Provide the [X, Y] coordinate of the cell's center where the given text is located.  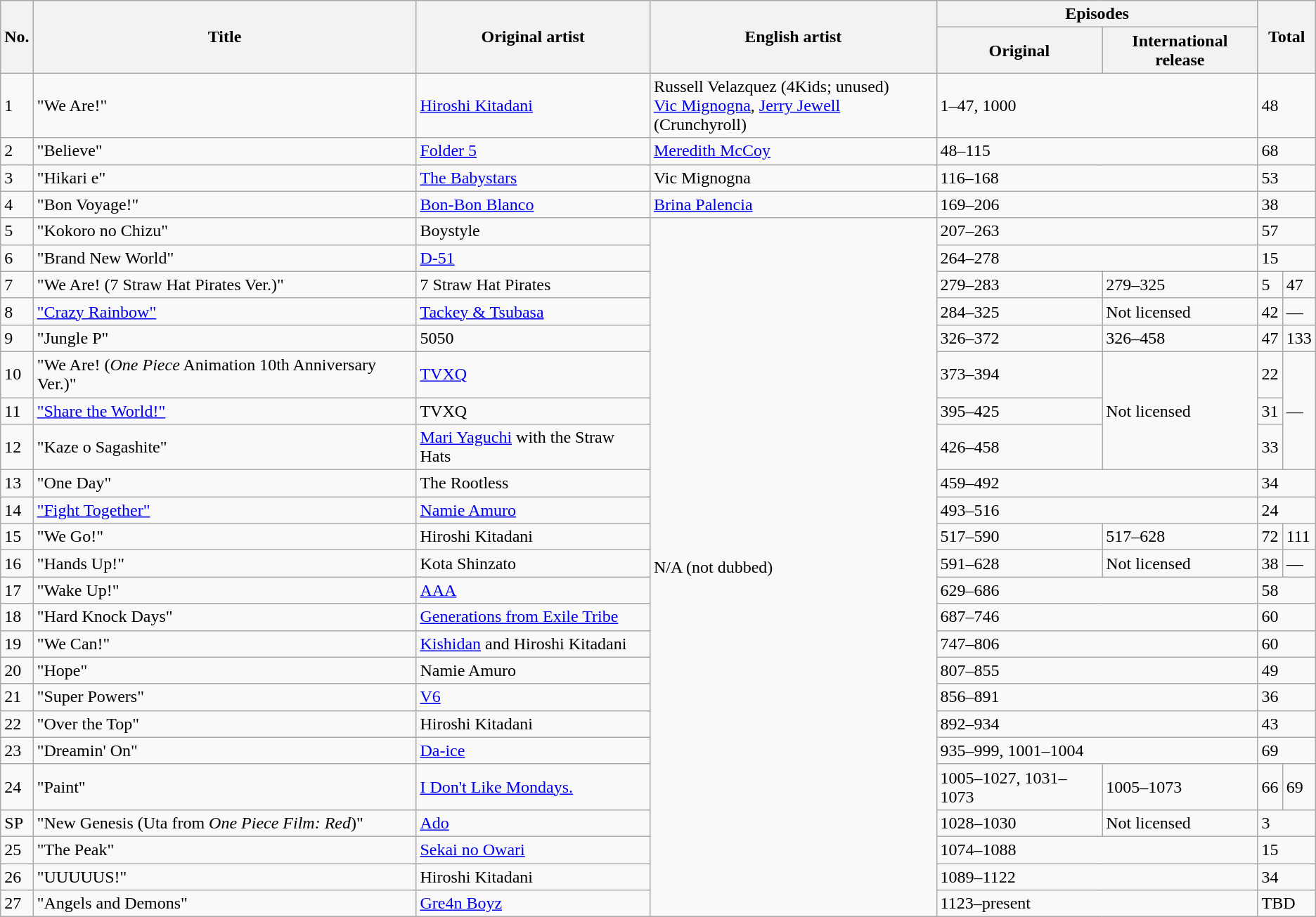
279–283 [1019, 285]
Folder 5 [533, 151]
International release [1180, 51]
V6 [533, 697]
48 [1286, 105]
48–115 [1097, 151]
20 [17, 670]
1089–1122 [1097, 876]
Tackey & Tsubasa [533, 311]
"We Go!" [225, 537]
207–263 [1097, 231]
326–372 [1019, 338]
43 [1286, 724]
"Dreamin' On" [225, 750]
1005–1073 [1180, 787]
Original artist [533, 37]
Da-ice [533, 750]
395–425 [1019, 411]
AAA [533, 590]
Meredith McCoy [793, 151]
1074–1088 [1097, 850]
"Brand New World" [225, 258]
72 [1270, 537]
1–47, 1000 [1097, 105]
42 [1270, 311]
"Fight Together" [225, 510]
12 [17, 447]
373–394 [1019, 374]
14 [17, 510]
66 [1270, 787]
116–168 [1097, 178]
Kishidan and Hiroshi Kitadani [533, 644]
Kota Shinzato [533, 564]
"We Are! (One Piece Animation 10th Anniversary Ver.)" [225, 374]
Episodes [1097, 14]
Gre4n Boyz [533, 904]
"We Are!" [225, 105]
1 [17, 105]
"Angels and Demons" [225, 904]
"Super Powers" [225, 697]
English artist [793, 37]
459–492 [1097, 483]
D-51 [533, 258]
Generations from Exile Tribe [533, 617]
No. [17, 37]
27 [17, 904]
264–278 [1097, 258]
10 [17, 374]
The Rootless [533, 483]
57 [1286, 231]
629–686 [1097, 590]
7 Straw Hat Pirates [533, 285]
1123–present [1097, 904]
Bon-Bon Blanco [533, 204]
Mari Yaguchi with the Straw Hats [533, 447]
284–325 [1019, 311]
Original [1019, 51]
I Don't Like Mondays. [533, 787]
"We Are! (7 Straw Hat Pirates Ver.)" [225, 285]
The Babystars [533, 178]
"Wake Up!" [225, 590]
"New Genesis (Uta from One Piece Film: Red)" [225, 823]
16 [17, 564]
"One Day" [225, 483]
892–934 [1097, 724]
7 [17, 285]
36 [1286, 697]
8 [17, 311]
"Hope" [225, 670]
1028–1030 [1019, 823]
9 [17, 338]
11 [17, 411]
856–891 [1097, 697]
517–590 [1019, 537]
Russell Velazquez (4Kids; unused)Vic Mignogna, Jerry Jewell (Crunchyroll) [793, 105]
Ado [533, 823]
935–999, 1001–1004 [1097, 750]
"Hands Up!" [225, 564]
N/A (not dubbed) [793, 567]
6 [17, 258]
13 [17, 483]
"Believe" [225, 151]
TBD [1286, 904]
1005–1027, 1031–1073 [1019, 787]
"Bon Voyage!" [225, 204]
Total [1286, 37]
"UUUUUS!" [225, 876]
"Over the Top" [225, 724]
31 [1270, 411]
49 [1286, 670]
33 [1270, 447]
23 [17, 750]
"Kaze o Sagashite" [225, 447]
SP [17, 823]
Sekai no Owari [533, 850]
18 [17, 617]
687–746 [1097, 617]
169–206 [1097, 204]
111 [1299, 537]
"Share the World!" [225, 411]
"Jungle P" [225, 338]
747–806 [1097, 644]
17 [17, 590]
591–628 [1019, 564]
58 [1286, 590]
326–458 [1180, 338]
"The Peak" [225, 850]
2 [17, 151]
Boystyle [533, 231]
"Kokoro no Chizu" [225, 231]
"Crazy Rainbow" [225, 311]
426–458 [1019, 447]
"Paint" [225, 787]
493–516 [1097, 510]
517–628 [1180, 537]
53 [1286, 178]
"Hikari e" [225, 178]
Title [225, 37]
"Hard Knock Days" [225, 617]
133 [1299, 338]
5050 [533, 338]
Vic Mignogna [793, 178]
25 [17, 850]
807–855 [1097, 670]
26 [17, 876]
279–325 [1180, 285]
19 [17, 644]
68 [1286, 151]
Brina Palencia [793, 204]
21 [17, 697]
4 [17, 204]
"We Can!" [225, 644]
